Output the (x, y) coordinate of the center of the cell containing the given text.  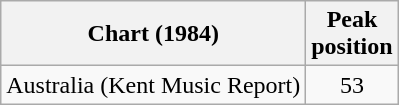
Australia (Kent Music Report) (154, 85)
Chart (1984) (154, 34)
Peakposition (352, 34)
53 (352, 85)
